Search for the cell housing the specified text and yield its (X, Y) center coordinate. 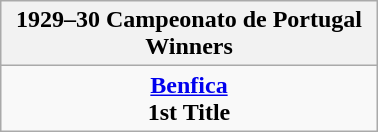
1929–30 Campeonato de Portugal Winners (189, 34)
Benfica1st Title (189, 98)
